Identify which cell holds the provided text, then report its [x, y] central coordinate. 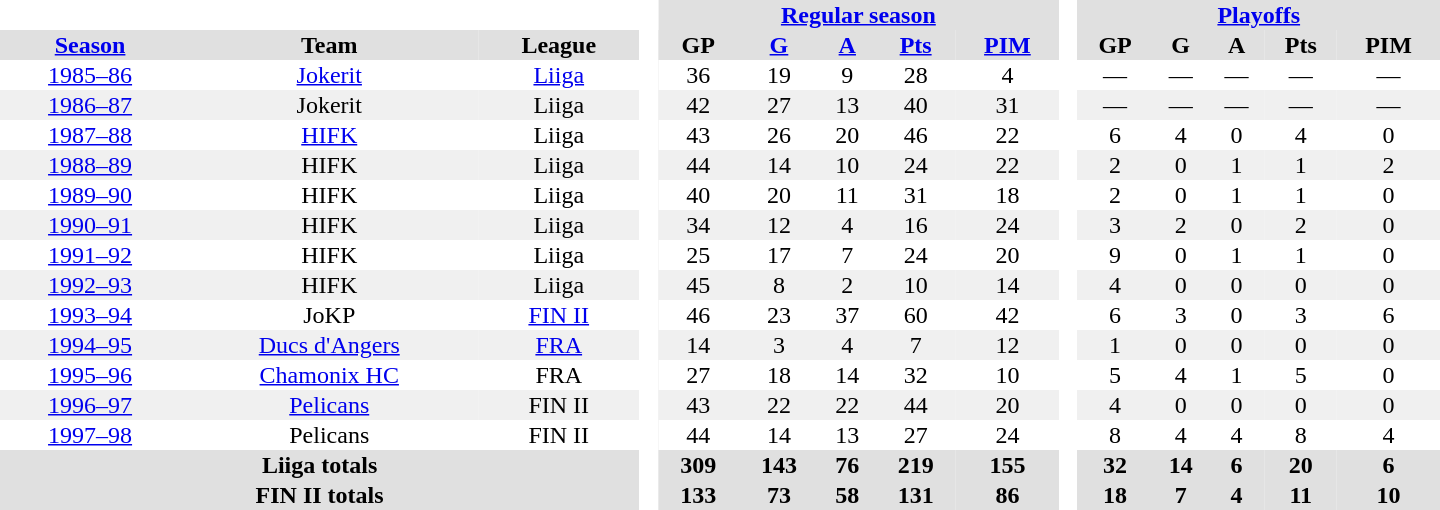
1985–86 [90, 75]
1993–94 [90, 315]
Liiga totals [320, 465]
16 [916, 225]
73 [780, 495]
60 [916, 315]
Playoffs [1258, 15]
JoKP [329, 315]
36 [698, 75]
Team [329, 45]
1988–89 [90, 165]
1992–93 [90, 285]
1989–90 [90, 195]
1986–87 [90, 105]
34 [698, 225]
19 [780, 75]
86 [1008, 495]
1987–88 [90, 135]
28 [916, 75]
76 [847, 465]
Regular season [858, 15]
133 [698, 495]
1991–92 [90, 255]
219 [916, 465]
Chamonix HC [329, 375]
155 [1008, 465]
1994–95 [90, 345]
37 [847, 315]
Ducs d'Angers [329, 345]
143 [780, 465]
23 [780, 315]
26 [780, 135]
FIN II totals [320, 495]
45 [698, 285]
1997–98 [90, 435]
1996–97 [90, 405]
58 [847, 495]
League [558, 45]
1990–91 [90, 225]
1995–96 [90, 375]
25 [698, 255]
17 [780, 255]
131 [916, 495]
Season [90, 45]
309 [698, 465]
